Identify which cell holds the provided text, then report its [x, y] central coordinate. 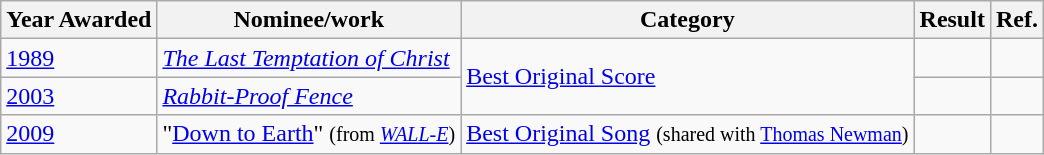
Nominee/work [309, 20]
Result [952, 20]
The Last Temptation of Christ [309, 58]
2003 [79, 96]
"Down to Earth" (from WALL-E) [309, 134]
Category [688, 20]
Best Original Song (shared with Thomas Newman) [688, 134]
Year Awarded [79, 20]
1989 [79, 58]
2009 [79, 134]
Rabbit-Proof Fence [309, 96]
Best Original Score [688, 77]
Ref. [1016, 20]
